Search for the cell housing the specified text and yield its (x, y) center coordinate. 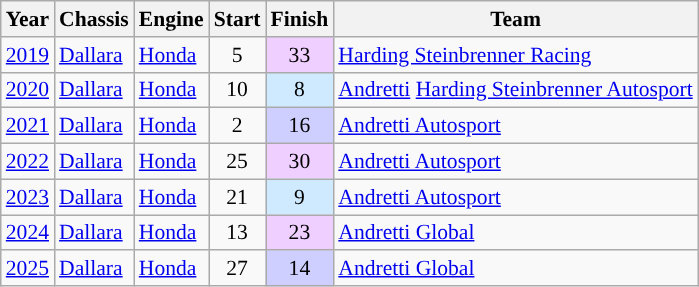
25 (238, 162)
2022 (28, 162)
2024 (28, 233)
33 (300, 55)
21 (238, 197)
Engine (172, 19)
Year (28, 19)
2020 (28, 90)
Start (238, 19)
Team (515, 19)
2023 (28, 197)
30 (300, 162)
Harding Steinbrenner Racing (515, 55)
16 (300, 126)
5 (238, 55)
14 (300, 269)
2019 (28, 55)
2 (238, 126)
2025 (28, 269)
8 (300, 90)
Chassis (94, 19)
13 (238, 233)
10 (238, 90)
Finish (300, 19)
9 (300, 197)
2021 (28, 126)
27 (238, 269)
23 (300, 233)
Andretti Harding Steinbrenner Autosport (515, 90)
